Identify which cell holds the provided text, then report its (x, y) central coordinate. 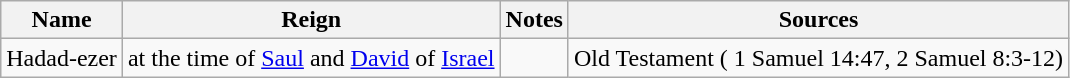
Name (62, 20)
Old Testament ( 1 Samuel 14:47, 2 Samuel 8:3-12) (818, 58)
Hadad-ezer (62, 58)
Notes (534, 20)
Reign (311, 20)
Sources (818, 20)
at the time of Saul and David of Israel (311, 58)
